Return the (x, y) coordinate for the center point of the cell that contains the specified text.  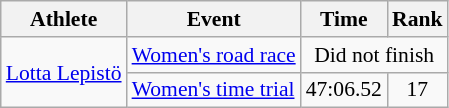
Women's road race (214, 55)
17 (418, 90)
Rank (418, 19)
Did not finish (374, 55)
Event (214, 19)
47:06.52 (344, 90)
Athlete (64, 19)
Time (344, 19)
Lotta Lepistö (64, 72)
Women's time trial (214, 90)
